Capture the cell that displays the provided text and extract its [X, Y] central coordinate. 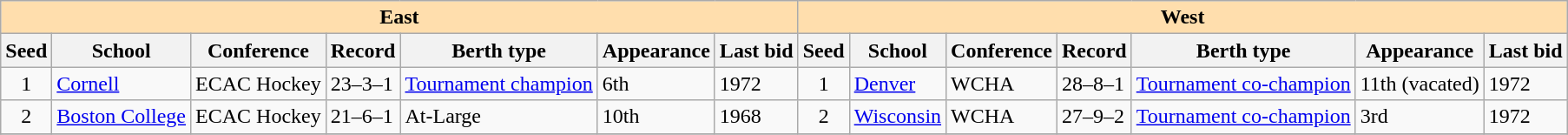
11th (vacated) [1420, 84]
21–6–1 [363, 117]
Wisconsin [898, 117]
At-Large [498, 117]
27–9–2 [1095, 117]
1968 [756, 117]
28–8–1 [1095, 84]
East [399, 17]
Cornell [122, 84]
Boston College [122, 117]
Denver [898, 84]
Tournament champion [498, 84]
3rd [1420, 117]
West [1183, 17]
23–3–1 [363, 84]
10th [656, 117]
6th [656, 84]
